Provide the [X, Y] coordinate of the cell's center where the given text is located.  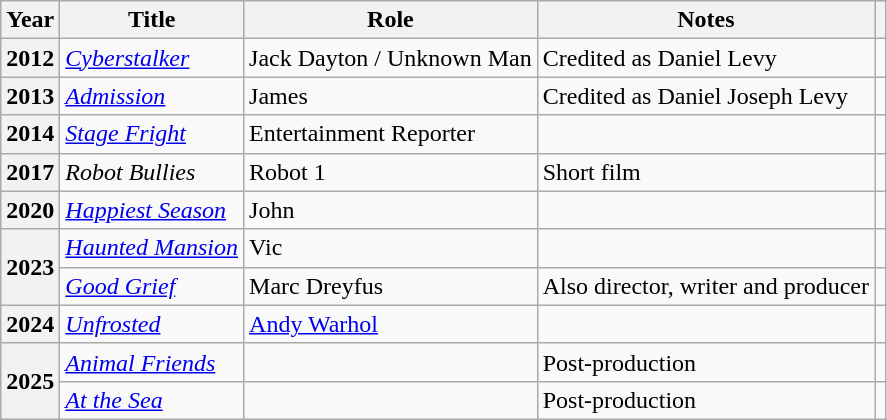
2025 [30, 381]
Also director, writer and producer [706, 286]
Role [391, 20]
Unfrosted [152, 324]
Happiest Season [152, 210]
Admission [152, 96]
Robot 1 [391, 172]
Notes [706, 20]
2023 [30, 267]
2013 [30, 96]
2012 [30, 58]
Good Grief [152, 286]
Haunted Mansion [152, 248]
Cyberstalker [152, 58]
Short film [706, 172]
Credited as Daniel Levy [706, 58]
Andy Warhol [391, 324]
2014 [30, 134]
2024 [30, 324]
2017 [30, 172]
Vic [391, 248]
Stage Fright [152, 134]
At the Sea [152, 400]
Year [30, 20]
James [391, 96]
Entertainment Reporter [391, 134]
Marc Dreyfus [391, 286]
Credited as Daniel Joseph Levy [706, 96]
2020 [30, 210]
Animal Friends [152, 362]
John [391, 210]
Jack Dayton / Unknown Man [391, 58]
Robot Bullies [152, 172]
Title [152, 20]
